Return the (X, Y) coordinate for the center point of the cell that contains the specified text.  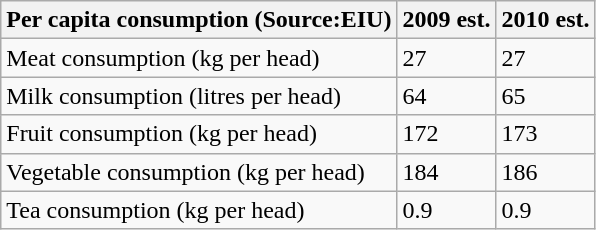
64 (446, 96)
184 (446, 172)
Tea consumption (kg per head) (199, 210)
186 (546, 172)
65 (546, 96)
Milk consumption (litres per head) (199, 96)
Vegetable consumption (kg per head) (199, 172)
2010 est. (546, 20)
Fruit consumption (kg per head) (199, 134)
172 (446, 134)
173 (546, 134)
Per capita consumption (Source:EIU) (199, 20)
2009 est. (446, 20)
Meat consumption (kg per head) (199, 58)
